Detect which cell encompasses the target text, then output its [x, y] center coordinate. 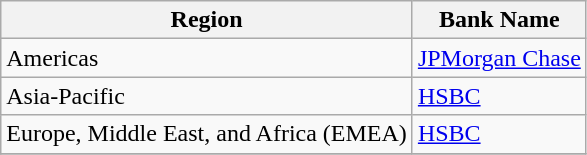
Americas [207, 58]
Europe, Middle East, and Africa (EMEA) [207, 134]
Asia-Pacific [207, 96]
Region [207, 20]
Bank Name [499, 20]
JPMorgan Chase [499, 58]
